Search for the cell housing the specified text and yield its (X, Y) center coordinate. 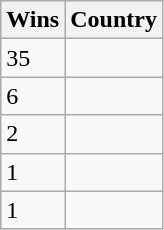
2 (33, 134)
Wins (33, 20)
6 (33, 96)
Country (114, 20)
35 (33, 58)
